Pinpoint the cell where the given text exists, returning its [X, Y] midpoint coordinate. 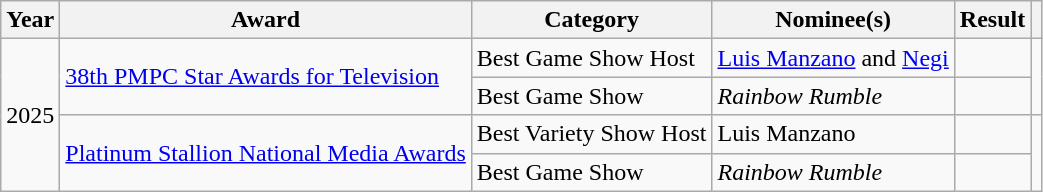
2025 [30, 115]
38th PMPC Star Awards for Television [266, 77]
Result [992, 20]
Award [266, 20]
Best Variety Show Host [592, 134]
Platinum Stallion National Media Awards [266, 153]
Category [592, 20]
Best Game Show Host [592, 58]
Year [30, 20]
Luis Manzano [833, 134]
Nominee(s) [833, 20]
Luis Manzano and Negi [833, 58]
